Output the (x, y) coordinate of the center of the cell containing the given text.  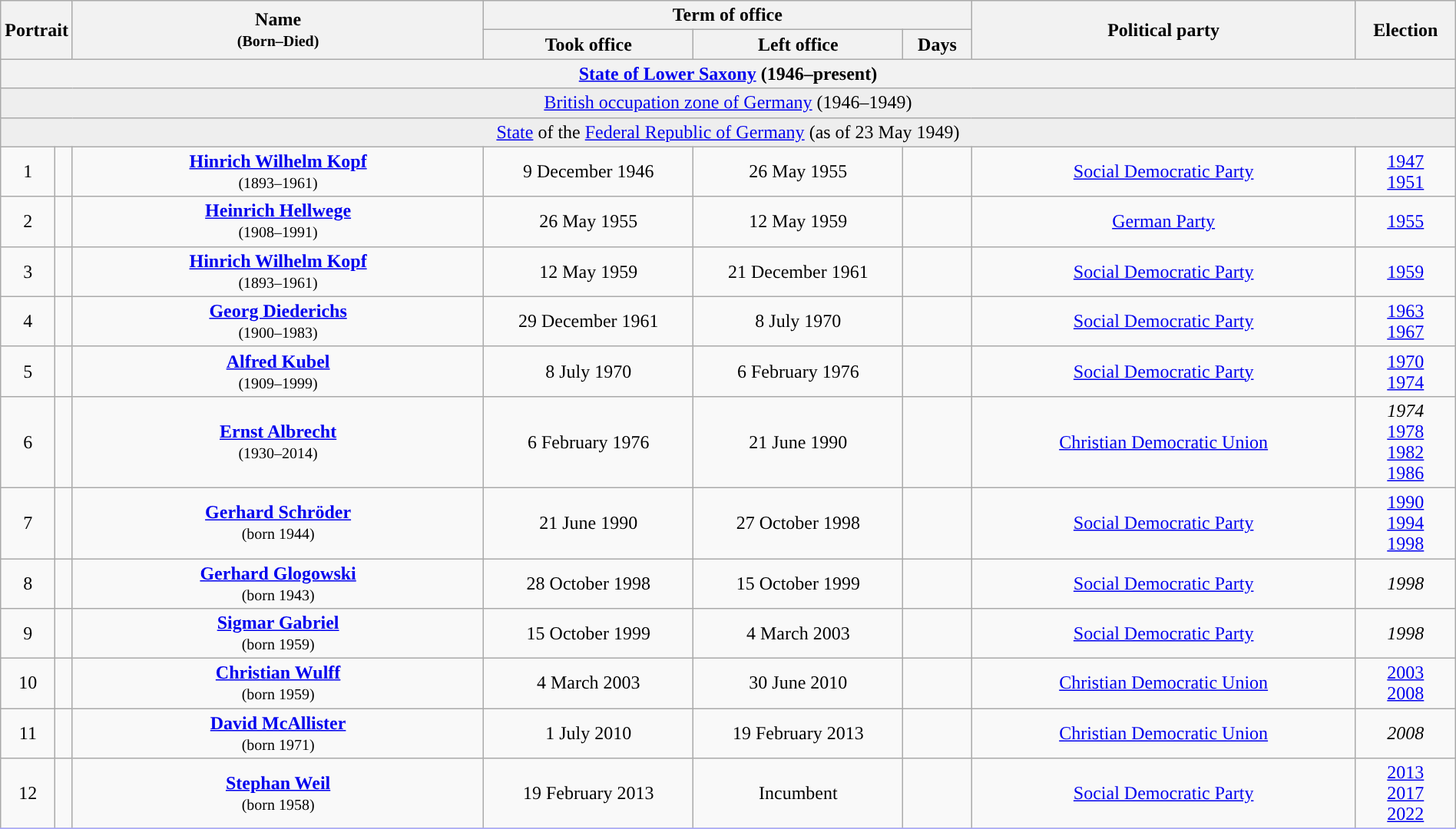
21 December 1961 (799, 272)
Name(Born–Died) (278, 30)
Alfred Kubel(1909–1999) (278, 372)
Christian Wulff(born 1959) (278, 683)
Heinrich Hellwege(1908–1991) (278, 221)
David McAllister(born 1971) (278, 734)
2008 (1405, 734)
9 (28, 634)
Incumbent (799, 794)
27 October 1998 (799, 523)
1959 (1405, 272)
19701974 (1405, 372)
19471951 (1405, 172)
Election (1405, 30)
Left office (799, 45)
Gerhard Glogowski(born 1943) (278, 583)
Took office (588, 45)
British occupation zone of Germany (1946–1949) (728, 103)
6 (28, 442)
20032008 (1405, 683)
5 (28, 372)
19631967 (1405, 321)
29 December 1961 (588, 321)
State of Lower Saxony (1946–present) (728, 74)
201320172022 (1405, 794)
German Party (1163, 221)
Days (937, 45)
Sigmar Gabriel(born 1959) (278, 634)
9 December 1946 (588, 172)
8 (28, 583)
7 (28, 523)
Term of office (728, 15)
Portrait (37, 30)
1 (28, 172)
12 (28, 794)
199019941998 (1405, 523)
Political party (1163, 30)
30 June 2010 (799, 683)
11 (28, 734)
1955 (1405, 221)
2 (28, 221)
Ernst Albrecht(1930–2014) (278, 442)
28 October 1998 (588, 583)
1974197819821986 (1405, 442)
State of the Federal Republic of Germany (as of 23 May 1949) (728, 132)
4 (28, 321)
3 (28, 272)
Stephan Weil(born 1958) (278, 794)
Georg Diederichs(1900–1983) (278, 321)
10 (28, 683)
1 July 2010 (588, 734)
Gerhard Schröder(born 1944) (278, 523)
